Return the [x, y] coordinate for the center point of the cell that contains the specified text.  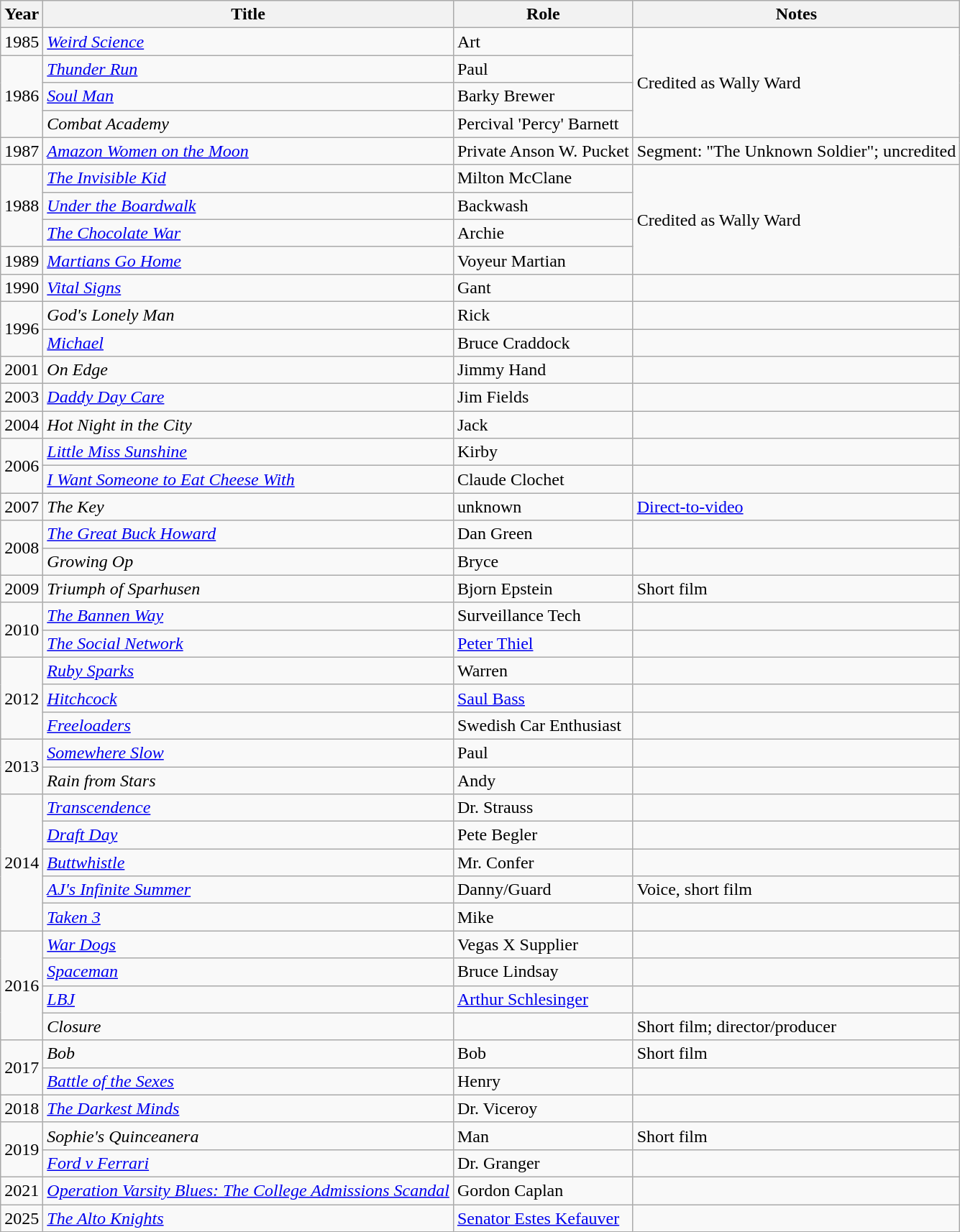
The Great Buck Howard [249, 534]
The Alto Knights [249, 1218]
1996 [22, 328]
Ruby Sparks [249, 671]
Michael [249, 343]
Growing Op [249, 561]
Weird Science [249, 42]
War Dogs [249, 944]
Role [543, 14]
Swedish Car Enthusiast [543, 725]
unknown [543, 507]
Dr. Viceroy [543, 1108]
The Chocolate War [249, 233]
Voyeur Martian [543, 260]
2014 [22, 863]
1990 [22, 288]
God's Lonely Man [249, 315]
Segment: "The Unknown Soldier"; uncredited [797, 151]
Dr. Strauss [543, 808]
Martians Go Home [249, 260]
Ford v Ferrari [249, 1163]
Somewhere Slow [249, 753]
Triumph of Sparhusen [249, 589]
Rain from Stars [249, 780]
Andy [543, 780]
2009 [22, 589]
Transcendence [249, 808]
Draft Day [249, 835]
Title [249, 14]
1988 [22, 206]
Closure [249, 1026]
Pete Begler [543, 835]
Combat Academy [249, 124]
Man [543, 1136]
Arthur Schlesinger [543, 999]
Mr. Confer [543, 863]
Hitchcock [249, 698]
Vegas X Supplier [543, 944]
Backwash [543, 206]
Battle of the Sexes [249, 1081]
Claude Clochet [543, 479]
Dan Green [543, 534]
Gant [543, 288]
Danny/Guard [543, 890]
2003 [22, 397]
Taken 3 [249, 917]
Mike [543, 917]
Soul Man [249, 96]
Short film; director/producer [797, 1026]
2004 [22, 425]
Vital Signs [249, 288]
Archie [543, 233]
Voice, short film [797, 890]
Percival 'Percy' Barnett [543, 124]
2018 [22, 1108]
Jimmy Hand [543, 370]
2012 [22, 698]
The Invisible Kid [249, 178]
2013 [22, 766]
2008 [22, 548]
Year [22, 14]
Bruce Craddock [543, 343]
Freeloaders [249, 725]
The Darkest Minds [249, 1108]
1985 [22, 42]
2025 [22, 1218]
Warren [543, 671]
Direct-to-video [797, 507]
Kirby [543, 452]
2017 [22, 1067]
Private Anson W. Pucket [543, 151]
Sophie's Quinceanera [249, 1136]
Dr. Granger [543, 1163]
Hot Night in the City [249, 425]
Senator Estes Kefauver [543, 1218]
The Social Network [249, 643]
2021 [22, 1190]
Milton McClane [543, 178]
Bjorn Epstein [543, 589]
2001 [22, 370]
Daddy Day Care [249, 397]
2019 [22, 1149]
Henry [543, 1081]
LBJ [249, 999]
Little Miss Sunshine [249, 452]
The Bannen Way [249, 616]
Jim Fields [543, 397]
Under the Boardwalk [249, 206]
Operation Varsity Blues: The College Admissions Scandal [249, 1190]
Rick [543, 315]
Buttwhistle [249, 863]
On Edge [249, 370]
Bruce Lindsay [543, 972]
Amazon Women on the Moon [249, 151]
The Key [249, 507]
Thunder Run [249, 69]
Gordon Caplan [543, 1190]
Spaceman [249, 972]
1986 [22, 96]
1987 [22, 151]
Peter Thiel [543, 643]
2006 [22, 466]
1989 [22, 260]
Barky Brewer [543, 96]
Saul Bass [543, 698]
Notes [797, 14]
Art [543, 42]
I Want Someone to Eat Cheese With [249, 479]
2010 [22, 630]
2007 [22, 507]
Bryce [543, 561]
Jack [543, 425]
AJ's Infinite Summer [249, 890]
2016 [22, 985]
Surveillance Tech [543, 616]
